Pinpoint the cell where the given text exists, returning its [x, y] midpoint coordinate. 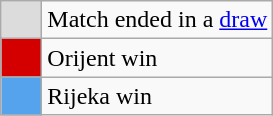
Rijeka win [158, 96]
Match ended in a draw [158, 20]
Orijent win [158, 58]
